Return the (X, Y) coordinate for the center point of the cell that contains the specified text.  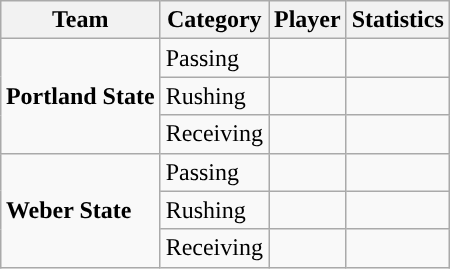
Team (80, 20)
Category (214, 20)
Statistics (398, 20)
Player (307, 20)
Weber State (80, 210)
Portland State (80, 96)
